Provide the [X, Y] coordinate of the cell's center where the given text is located.  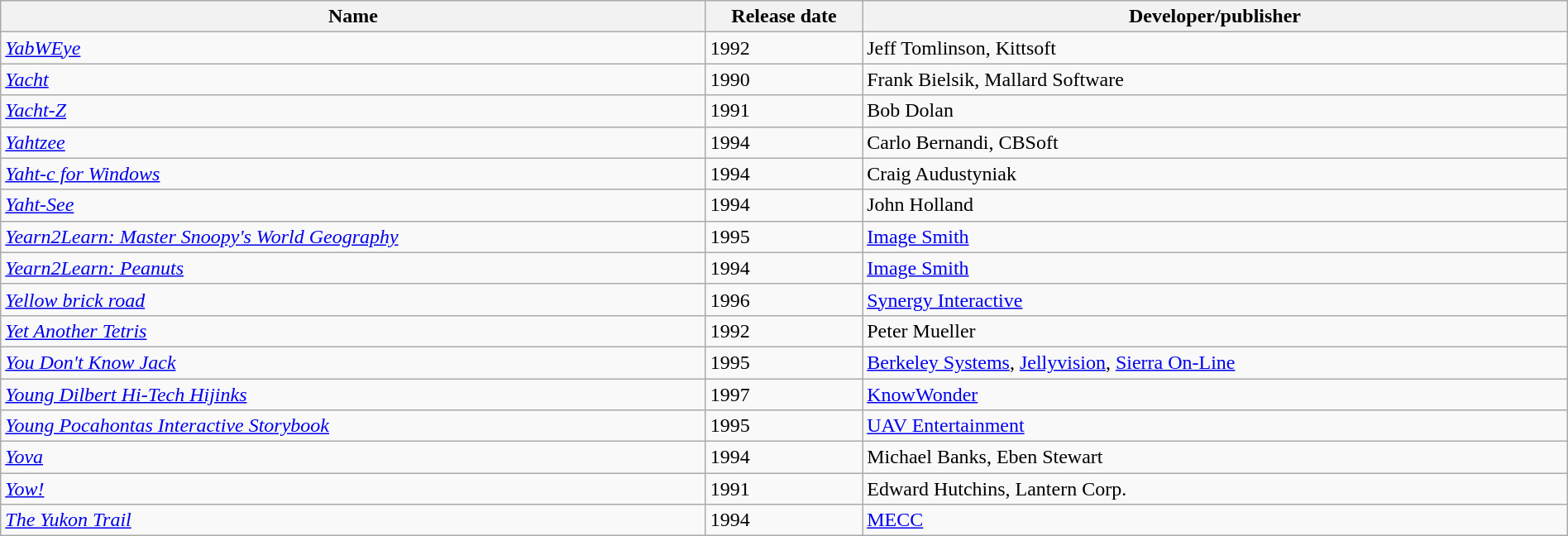
Berkeley Systems, Jellyvision, Sierra On-Line [1216, 362]
MECC [1216, 520]
Yahtzee [354, 142]
Yacht-Z [354, 111]
UAV Entertainment [1216, 426]
Yet Another Tetris [354, 331]
Developer/publisher [1216, 17]
KnowWonder [1216, 395]
1990 [784, 79]
Young Dilbert Hi-Tech Hijinks [354, 395]
Release date [784, 17]
Name [354, 17]
Peter Mueller [1216, 331]
Yearn2Learn: Peanuts [354, 268]
Yow! [354, 489]
Yaht-c for Windows [354, 174]
Yova [354, 457]
You Don't Know Jack [354, 362]
YabWEye [354, 48]
1996 [784, 299]
Craig Audustyniak [1216, 174]
Frank Bielsik, Mallard Software [1216, 79]
1997 [784, 395]
Yacht [354, 79]
Jeff Tomlinson, Kittsoft [1216, 48]
John Holland [1216, 205]
The Yukon Trail [354, 520]
Michael Banks, Eben Stewart [1216, 457]
Carlo Bernandi, CBSoft [1216, 142]
Yellow brick road [354, 299]
Edward Hutchins, Lantern Corp. [1216, 489]
Yearn2Learn: Master Snoopy's World Geography [354, 237]
Young Pocahontas Interactive Storybook [354, 426]
Synergy Interactive [1216, 299]
Bob Dolan [1216, 111]
Yaht-See [354, 205]
